Detect which cell encompasses the target text, then output its [x, y] center coordinate. 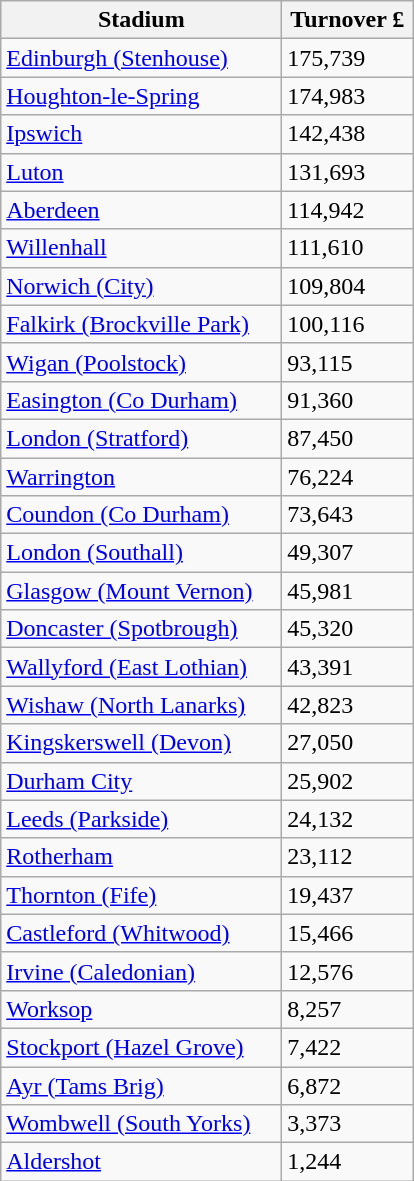
3,373 [348, 1124]
Ipswich [142, 134]
Rotherham [142, 857]
6,872 [348, 1085]
London (Southall) [142, 553]
Edinburgh (Stenhouse) [142, 58]
25,902 [348, 781]
111,610 [348, 248]
87,450 [348, 438]
12,576 [348, 971]
93,115 [348, 362]
Luton [142, 172]
1,244 [348, 1162]
Stockport (Hazel Grove) [142, 1047]
Durham City [142, 781]
Doncaster (Spotbrough) [142, 629]
Stadium [142, 20]
49,307 [348, 553]
Thornton (Fife) [142, 895]
Wombwell (South Yorks) [142, 1124]
19,437 [348, 895]
43,391 [348, 667]
Warrington [142, 477]
Houghton-le-Spring [142, 96]
142,438 [348, 134]
15,466 [348, 933]
Wallyford (East Lothian) [142, 667]
Norwich (City) [142, 286]
Easington (Co Durham) [142, 400]
175,739 [348, 58]
Irvine (Caledonian) [142, 971]
73,643 [348, 515]
Castleford (Whitwood) [142, 933]
Leeds (Parkside) [142, 819]
131,693 [348, 172]
London (Stratford) [142, 438]
91,360 [348, 400]
109,804 [348, 286]
76,224 [348, 477]
Ayr (Tams Brig) [142, 1085]
Falkirk (Brockville Park) [142, 324]
Turnover £ [348, 20]
Glasgow (Mount Vernon) [142, 591]
42,823 [348, 705]
Willenhall [142, 248]
7,422 [348, 1047]
45,981 [348, 591]
8,257 [348, 1009]
Kingskerswell (Devon) [142, 743]
45,320 [348, 629]
Wigan (Poolstock) [142, 362]
114,942 [348, 210]
174,983 [348, 96]
Wishaw (North Lanarks) [142, 705]
Aberdeen [142, 210]
Aldershot [142, 1162]
27,050 [348, 743]
23,112 [348, 857]
Coundon (Co Durham) [142, 515]
24,132 [348, 819]
100,116 [348, 324]
Worksop [142, 1009]
